Capture the cell that displays the provided text and extract its (x, y) central coordinate. 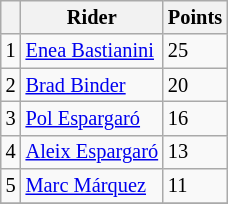
5 (11, 186)
13 (195, 152)
2 (11, 85)
Enea Bastianini (92, 51)
Aleix Espargaró (92, 152)
11 (195, 186)
16 (195, 118)
Rider (92, 17)
Points (195, 17)
4 (11, 152)
20 (195, 85)
Pol Espargaró (92, 118)
Brad Binder (92, 85)
25 (195, 51)
3 (11, 118)
Marc Márquez (92, 186)
1 (11, 51)
